Identify which cell holds the provided text, then report its (X, Y) central coordinate. 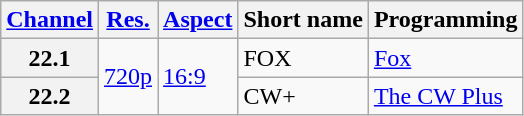
The CW Plus (446, 96)
Channel (50, 20)
Programming (446, 20)
720p (128, 77)
Fox (446, 58)
22.2 (50, 96)
FOX (303, 58)
Short name (303, 20)
16:9 (198, 77)
Aspect (198, 20)
Res. (128, 20)
22.1 (50, 58)
CW+ (303, 96)
